Provide the [x, y] coordinate of the cell's center where the given text is located.  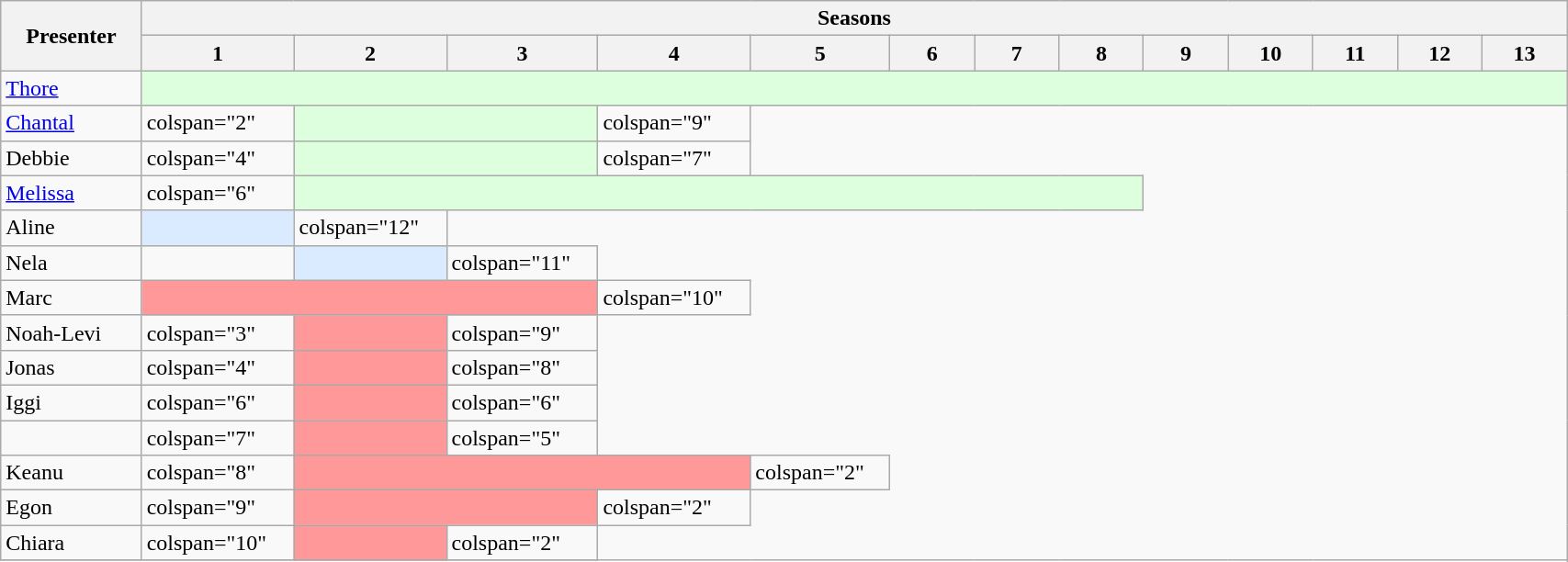
10 [1270, 53]
Marc [72, 298]
4 [674, 53]
Egon [72, 508]
Chiara [72, 543]
Jonas [72, 367]
Chantal [72, 123]
9 [1186, 53]
Seasons [854, 18]
Debbie [72, 158]
6 [932, 53]
colspan="3" [218, 332]
12 [1439, 53]
Keanu [72, 473]
Nela [72, 263]
11 [1355, 53]
Melissa [72, 193]
1 [218, 53]
Aline [72, 228]
2 [370, 53]
Presenter [72, 36]
Noah-Levi [72, 332]
Iggi [72, 402]
8 [1101, 53]
5 [820, 53]
colspan="11" [522, 263]
Thore [72, 88]
7 [1017, 53]
3 [522, 53]
colspan="12" [370, 228]
colspan="5" [522, 438]
13 [1524, 53]
